Detect which cell encompasses the target text, then output its [x, y] center coordinate. 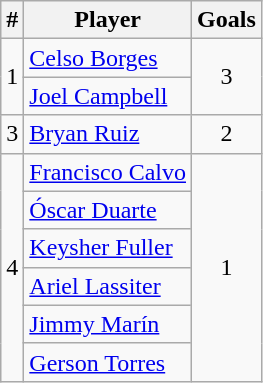
# [12, 20]
Ariel Lassiter [108, 286]
Keysher Fuller [108, 248]
Gerson Torres [108, 362]
2 [227, 134]
4 [12, 267]
Jimmy Marín [108, 324]
Francisco Calvo [108, 172]
Player [108, 20]
Bryan Ruiz [108, 134]
Celso Borges [108, 58]
Goals [227, 20]
Joel Campbell [108, 96]
Óscar Duarte [108, 210]
